Search for the cell housing the specified text and yield its [X, Y] center coordinate. 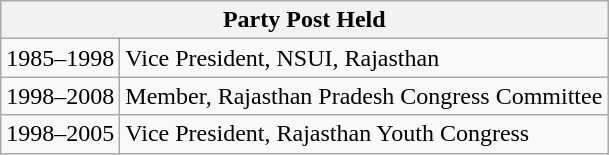
1998–2005 [60, 134]
Vice President, Rajasthan Youth Congress [364, 134]
1985–1998 [60, 58]
1998–2008 [60, 96]
Party Post Held [304, 20]
Vice President, NSUI, Rajasthan [364, 58]
Member, Rajasthan Pradesh Congress Committee [364, 96]
